Return the [x, y] coordinate for the center point of the cell that contains the specified text.  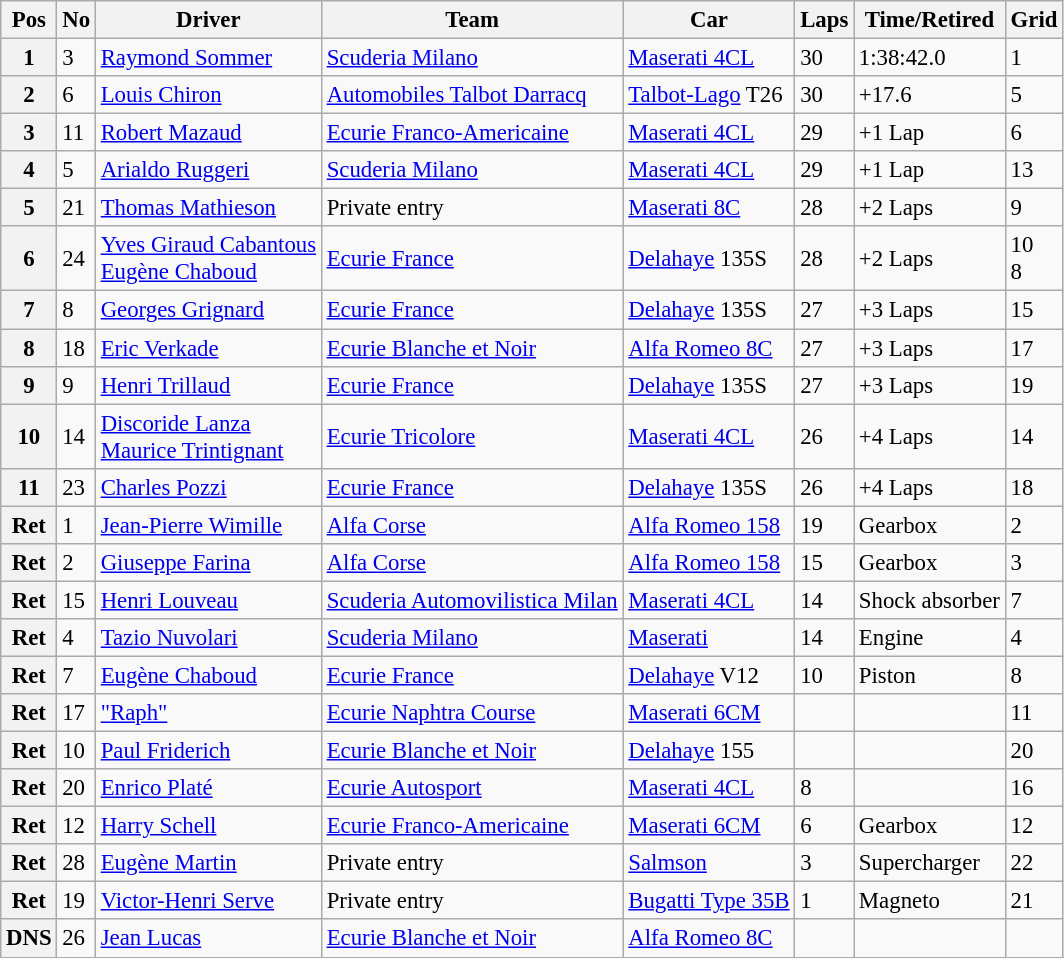
Robert Mazaud [208, 133]
Raymond Sommer [208, 58]
Pos [29, 20]
DNS [29, 939]
Enrico Platé [208, 788]
Ecurie Tricolore [472, 436]
Arialdo Ruggeri [208, 170]
Louis Chiron [208, 95]
Ecurie Autosport [472, 788]
Piston [930, 675]
Engine [930, 638]
Tazio Nuvolari [208, 638]
22 [1034, 863]
Ecurie Naphtra Course [472, 713]
13 [1034, 170]
1:38:42.0 [930, 58]
Scuderia Automovilistica Milan [472, 600]
"Raph" [208, 713]
Maserati [709, 638]
Thomas Mathieson [208, 208]
Eugène Chaboud [208, 675]
16 [1034, 788]
Jean Lucas [208, 939]
Delahaye V12 [709, 675]
Car [709, 20]
Giuseppe Farina [208, 563]
Magneto [930, 901]
Henri Louveau [208, 600]
24 [76, 258]
Time/Retired [930, 20]
Supercharger [930, 863]
Georges Grignard [208, 310]
108 [1034, 258]
Talbot-Lago T26 [709, 95]
Eugène Martin [208, 863]
No [76, 20]
Harry Schell [208, 826]
Henri Trillaud [208, 385]
Laps [824, 20]
+17.6 [930, 95]
23 [76, 487]
Automobiles Talbot Darracq [472, 95]
Discoride Lanza Maurice Trintignant [208, 436]
Driver [208, 20]
Yves Giraud Cabantous Eugène Chaboud [208, 258]
Grid [1034, 20]
Jean-Pierre Wimille [208, 525]
Paul Friderich [208, 751]
Victor-Henri Serve [208, 901]
Charles Pozzi [208, 487]
Team [472, 20]
Delahaye 155 [709, 751]
Maserati 8C [709, 208]
Eric Verkade [208, 348]
Shock absorber [930, 600]
Salmson [709, 863]
Bugatti Type 35B [709, 901]
